Extract the [X, Y] coordinate from the center of the cell holding the provided text.  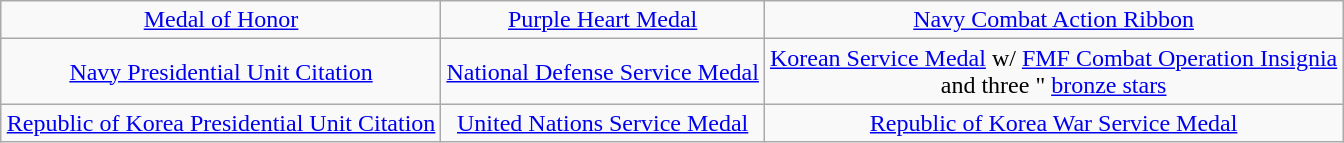
Medal of Honor [221, 20]
Navy Combat Action Ribbon [1053, 20]
Republic of Korea Presidential Unit Citation [221, 123]
Purple Heart Medal [603, 20]
United Nations Service Medal [603, 123]
Navy Presidential Unit Citation [221, 72]
Republic of Korea War Service Medal [1053, 123]
Korean Service Medal w/ FMF Combat Operation Insignia and three " bronze stars [1053, 72]
National Defense Service Medal [603, 72]
